Output the (x, y) coordinate of the center of the cell containing the given text.  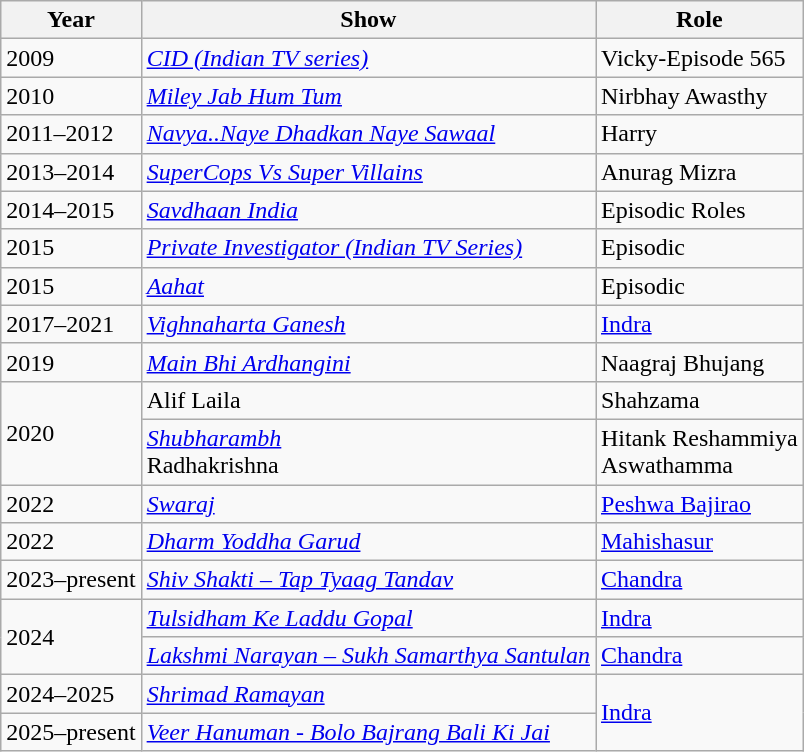
Year (71, 20)
2014–2015 (71, 210)
Navya..Naye Dhadkan Naye Sawaal (368, 134)
Tulsidham Ke Laddu Gopal (368, 618)
Savdhaan India (368, 210)
Shrimad Ramayan (368, 694)
Mahishasur (700, 542)
2017–2021 (71, 324)
Main Bhi Ardhangini (368, 362)
Alif Laila (368, 400)
2010 (71, 96)
2024 (71, 637)
2020 (71, 432)
Vighnaharta Ganesh (368, 324)
Dharm Yoddha Garud (368, 542)
Swaraj (368, 503)
Aahat (368, 286)
2023–present (71, 580)
Veer Hanuman - Bolo Bajrang Bali Ki Jai (368, 732)
Vicky-Episode 565 (700, 58)
CID (Indian TV series) (368, 58)
Shiv Shakti – Tap Tyaag Tandav (368, 580)
Episodic Roles (700, 210)
SuperCops Vs Super Villains (368, 172)
Hitank ReshammiyaAswathamma (700, 452)
2011–2012 (71, 134)
2013–2014 (71, 172)
Lakshmi Narayan – Sukh Samarthya Santulan (368, 656)
Shahzama (700, 400)
Miley Jab Hum Tum (368, 96)
2009 (71, 58)
Naagraj Bhujang (700, 362)
2024–2025 (71, 694)
Anurag Mizra (700, 172)
Private Investigator (Indian TV Series) (368, 248)
ShubharambhRadhakrishna (368, 452)
Harry (700, 134)
2019 (71, 362)
Peshwa Bajirao (700, 503)
2025–present (71, 732)
Show (368, 20)
Role (700, 20)
Nirbhay Awasthy (700, 96)
